Identify which cell holds the provided text, then report its [X, Y] central coordinate. 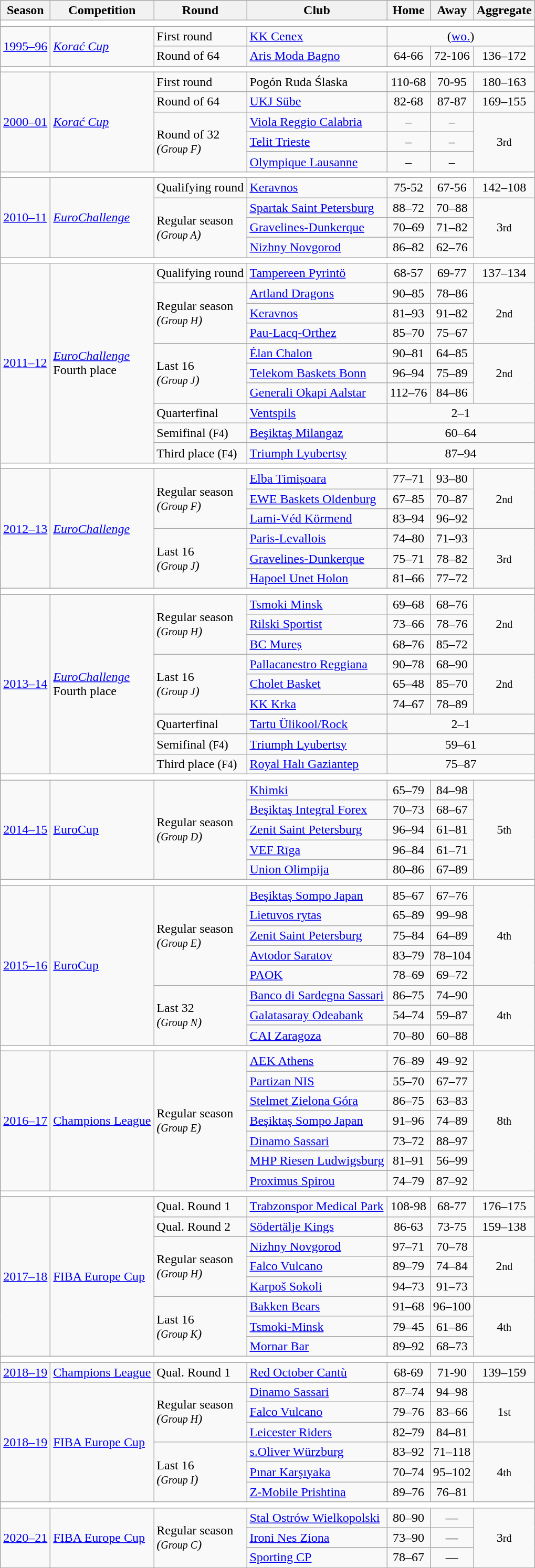
67–89 [452, 870]
67–76 [452, 895]
VEF Rīga [317, 850]
Galatasaray Odeabank [317, 1015]
77–72 [452, 579]
Regular season(Group D) [201, 829]
87-87 [452, 102]
74–90 [452, 995]
Pau-Lacq-Orthez [317, 333]
KK Cenex [317, 36]
88–72 [408, 207]
Proximus Spirou [317, 1181]
2015–16 [25, 965]
75–71 [408, 559]
69–68 [408, 604]
Pınar Karşıyaka [317, 1472]
PAOK [317, 975]
Elba Timișoara [317, 478]
70-95 [452, 82]
68–67 [452, 810]
Avtodor Saratov [317, 955]
169–155 [504, 102]
94–98 [452, 1392]
Royal Halı Gaziantep [317, 764]
MHP Riesen Ludwigsburg [317, 1161]
EWE Baskets Oldenburg [317, 499]
180–163 [504, 82]
68–73 [452, 1346]
139–159 [504, 1372]
64–89 [452, 935]
Z-Mobile Prishtina [317, 1492]
Aris Moda Bagno [317, 56]
75-52 [408, 187]
68-77 [452, 1207]
82–79 [408, 1432]
84–81 [452, 1432]
93–80 [452, 478]
71–82 [452, 228]
68-57 [408, 273]
Sporting CP [317, 1558]
81–93 [408, 313]
2011–12 [25, 363]
Tampereen Pyrintö [317, 273]
Tsmoki Minsk [317, 604]
71–93 [452, 539]
67-56 [452, 187]
60–88 [452, 1035]
78–82 [452, 559]
Club [317, 10]
Olympique Lausanne [317, 162]
Last 16(Group K) [201, 1326]
60–64 [461, 433]
Hapoel Unet Holon [317, 579]
Ironi Nes Ziona [317, 1538]
176–175 [504, 1207]
73–66 [408, 624]
73–90 [408, 1538]
Banco di Sardegna Sassari [317, 995]
89–79 [408, 1266]
74–84 [452, 1266]
69–72 [452, 975]
Trabzonspor Medical Park [317, 1207]
Beşiktaş Milangaz [317, 433]
77–71 [408, 478]
s.Oliver Würzburg [317, 1452]
74–67 [408, 704]
1995–96 [25, 46]
Partizan NIS [317, 1081]
95–102 [452, 1472]
70–80 [408, 1035]
54–74 [408, 1015]
Viola Reggio Calabria [317, 122]
159–138 [504, 1226]
91–73 [452, 1286]
74–89 [452, 1121]
68-69 [408, 1372]
2010–11 [25, 217]
Élan Chalon [317, 353]
59–87 [452, 1015]
64–85 [452, 353]
Last 16(Group I) [201, 1472]
79–76 [408, 1412]
83–79 [408, 955]
Ventspils [317, 413]
55–70 [408, 1081]
70–78 [452, 1246]
Round [201, 10]
86–82 [408, 248]
78–104 [452, 955]
78–89 [452, 704]
1st [504, 1412]
Telekom Baskets Bonn [317, 373]
Khimki [317, 790]
Generali Okapi Aalstar [317, 393]
63–83 [452, 1101]
Rilski Sportist [317, 624]
Regular season(Group F) [201, 498]
56–99 [452, 1161]
86-63 [408, 1226]
2012–13 [25, 528]
Södertälje Kings [317, 1226]
Spartak Saint Petersburg [317, 207]
79–45 [408, 1326]
2016–17 [25, 1121]
78–69 [408, 975]
70–73 [408, 810]
CAI Zaragoza [317, 1035]
Tartu Ülikool/Rock [317, 724]
71-90 [452, 1372]
Away [452, 10]
65–48 [408, 684]
Paris-Levallois [317, 539]
96–84 [408, 850]
73–72 [408, 1141]
78–86 [452, 293]
59–61 [461, 744]
78–76 [452, 624]
74–79 [408, 1181]
80–86 [408, 870]
75–87 [461, 764]
Mornar Bar [317, 1346]
67–85 [408, 499]
137–134 [504, 273]
61–71 [452, 850]
75–67 [452, 333]
108-98 [408, 1207]
Stal Ostrów Wielkopolski [317, 1518]
Lami-Véd Körmend [317, 519]
62–76 [452, 248]
76–89 [408, 1061]
90–85 [408, 293]
Cholet Basket [317, 684]
142–108 [504, 187]
61–81 [452, 830]
2017–18 [25, 1276]
75–84 [408, 935]
74–80 [408, 539]
91–68 [408, 1306]
Last 32(Group N) [201, 1015]
73-75 [452, 1226]
65–79 [408, 790]
70–88 [452, 207]
Union Olimpija [317, 870]
89–92 [408, 1346]
70–74 [408, 1472]
84–98 [452, 790]
Season [25, 10]
8th [504, 1121]
76–81 [452, 1492]
97–71 [408, 1246]
96–92 [452, 519]
72-106 [452, 56]
Regular season(Group C) [201, 1538]
KK Krka [317, 704]
Pogón Ruda Ślaska [317, 82]
2000–01 [25, 122]
87–92 [452, 1181]
90–78 [408, 664]
Competition [102, 10]
83–66 [452, 1412]
70–87 [452, 499]
68–90 [452, 664]
(wo.) [461, 36]
Home [408, 10]
Red October Cantù [317, 1372]
71–118 [452, 1452]
89–76 [408, 1492]
Telit Trieste [317, 142]
96–100 [452, 1306]
Karpoš Sokoli [317, 1286]
81–66 [408, 579]
110-68 [408, 82]
5th [504, 829]
85–67 [408, 895]
84–86 [452, 393]
80–90 [408, 1518]
69-77 [452, 273]
UKJ Sübe [317, 102]
2013–14 [25, 684]
85–72 [452, 644]
91–82 [452, 313]
88–97 [452, 1141]
87–74 [408, 1392]
BC Mureș [317, 644]
AEK Athens [317, 1061]
Leicester Riders [317, 1432]
Aggregate [504, 10]
Lietuvos rytas [317, 915]
78–67 [408, 1558]
Pallacanestro Reggiana [317, 664]
87–94 [461, 453]
112–76 [408, 393]
2014–15 [25, 829]
Artland Dragons [317, 293]
70–69 [408, 228]
Round of 32(Group F) [201, 142]
67–77 [452, 1081]
75–89 [452, 373]
49–92 [452, 1061]
83–94 [408, 519]
94–73 [408, 1286]
61–86 [452, 1326]
81–91 [408, 1161]
Bakken Bears [317, 1306]
91–96 [408, 1121]
136–172 [504, 56]
Qual. Round 2 [201, 1226]
90–81 [408, 353]
2020–21 [25, 1538]
99–98 [452, 915]
Regular season(Group A) [201, 227]
64-66 [408, 56]
82-68 [408, 102]
83–92 [408, 1452]
Tsmoki-Minsk [317, 1326]
65–89 [408, 915]
Beşiktaş Integral Forex [317, 810]
Stelmet Zielona Góra [317, 1101]
